Locate the cell with the specified text and output its (x, y) center coordinate. 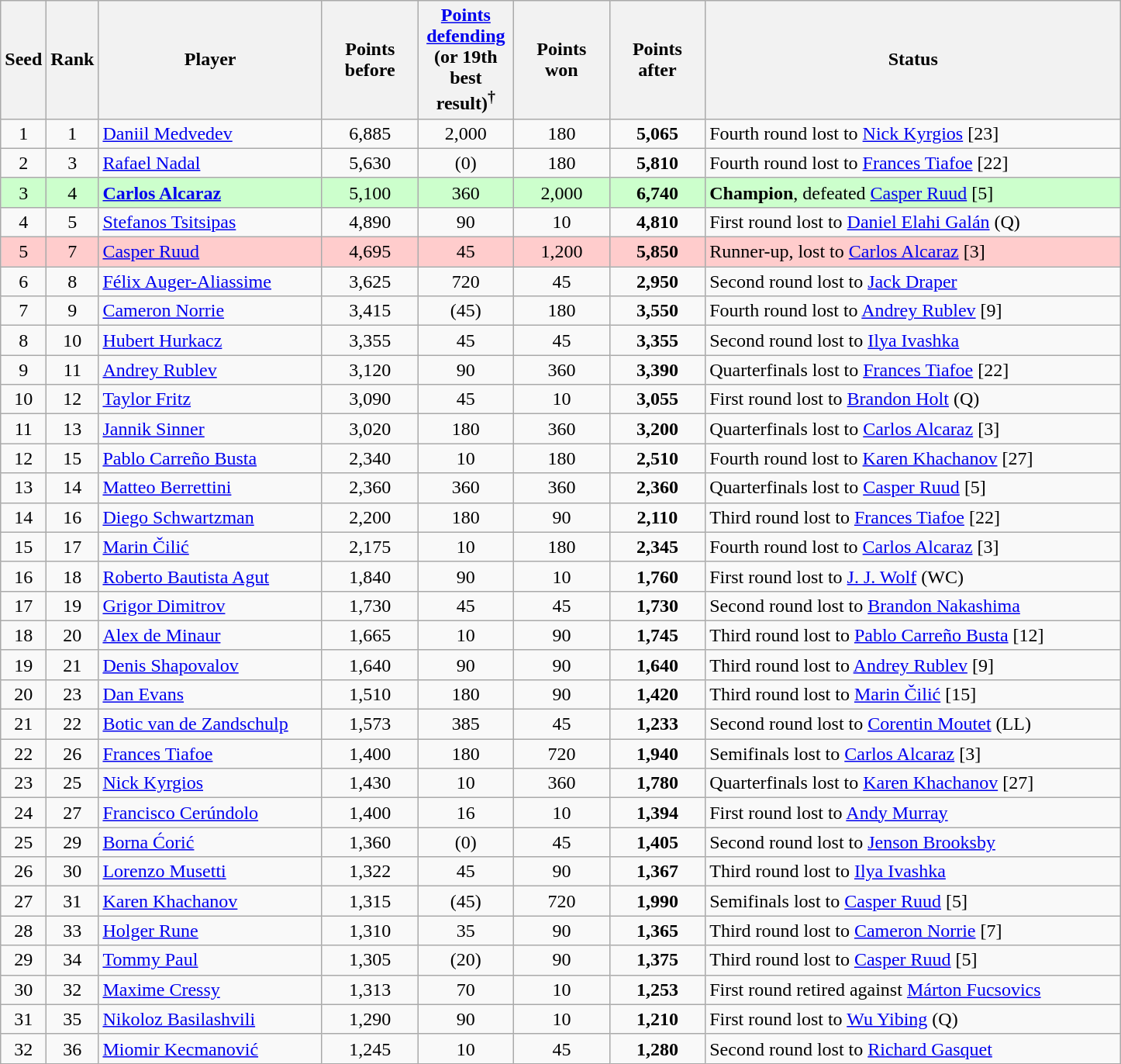
1,365 (657, 931)
2,200 (370, 517)
Carlos Alcaraz (211, 192)
(20) (466, 960)
Rank (73, 60)
Marin Čilić (211, 547)
Frances Tiafoe (211, 754)
6,740 (657, 192)
Third round lost to Marin Čilić [15] (913, 694)
Seed (23, 60)
1,665 (370, 635)
Tommy Paul (211, 960)
1,315 (370, 901)
3,625 (370, 282)
Nick Kyrgios (211, 783)
3,200 (657, 429)
1,420 (657, 694)
Points defending (or 19th best result)† (466, 60)
1,990 (657, 901)
Second round lost to Jack Draper (913, 282)
2,175 (370, 547)
28 (23, 931)
First round lost to J. J. Wolf (WC) (913, 576)
2,110 (657, 517)
1,245 (370, 1048)
2,950 (657, 282)
1,760 (657, 576)
Second round lost to Corentin Moutet (LL) (913, 724)
1,840 (370, 576)
Dan Evans (211, 694)
Points before (370, 60)
Hubert Hurkacz (211, 340)
5,630 (370, 163)
Quarterfinals lost to Carlos Alcaraz [3] (913, 429)
Pablo Carreño Busta (211, 458)
1,290 (370, 1019)
Quarterfinals lost to Karen Khachanov [27] (913, 783)
Second round lost to Richard Gasquet (913, 1048)
1,430 (370, 783)
First round lost to Daniel Elahi Galán (Q) (913, 222)
Nikoloz Basilashvili (211, 1019)
6 (23, 282)
1,375 (657, 960)
Borna Ćorić (211, 842)
3,020 (370, 429)
Grigor Dimitrov (211, 606)
Stefanos Tsitsipas (211, 222)
Daniil Medvedev (211, 133)
3,550 (657, 311)
Runner-up, lost to Carlos Alcaraz [3] (913, 252)
3,090 (370, 399)
2,340 (370, 458)
Status (913, 60)
Semifinals lost to Casper Ruud [5] (913, 901)
5,850 (657, 252)
Second round lost to Brandon Nakashima (913, 606)
Cameron Norrie (211, 311)
Karen Khachanov (211, 901)
Roberto Bautista Agut (211, 576)
Diego Schwartzman (211, 517)
First round retired against Márton Fucsovics (913, 990)
Holger Rune (211, 931)
Points after (657, 60)
Third round lost to Frances Tiafoe [22] (913, 517)
Casper Ruud (211, 252)
Alex de Minaur (211, 635)
2,510 (657, 458)
Maxime Cressy (211, 990)
First round lost to Andy Murray (913, 813)
Third round lost to Cameron Norrie [7] (913, 931)
1,310 (370, 931)
Botic van de Zandschulp (211, 724)
Fourth round lost to Carlos Alcaraz [3] (913, 547)
6,885 (370, 133)
5,065 (657, 133)
First round lost to Wu Yibing (Q) (913, 1019)
1,573 (370, 724)
Lorenzo Musetti (211, 872)
1,210 (657, 1019)
24 (23, 813)
1,253 (657, 990)
1,510 (370, 694)
1,394 (657, 813)
1,940 (657, 754)
Miomir Kecmanović (211, 1048)
1,313 (370, 990)
Taylor Fritz (211, 399)
Fourth round lost to Andrey Rublev [9] (913, 311)
Second round lost to Jenson Brooksby (913, 842)
Semifinals lost to Carlos Alcaraz [3] (913, 754)
First round lost to Brandon Holt (Q) (913, 399)
Matteo Berrettini (211, 488)
2 (23, 163)
3,415 (370, 311)
Third round lost to Ilya Ivashka (913, 872)
1,233 (657, 724)
70 (466, 990)
1,305 (370, 960)
1,280 (657, 1048)
Jannik Sinner (211, 429)
Rafael Nadal (211, 163)
Champion, defeated Casper Ruud [5] (913, 192)
Denis Shapovalov (211, 665)
Francisco Cerúndolo (211, 813)
4,890 (370, 222)
Third round lost to Pablo Carreño Busta [12] (913, 635)
Fourth round lost to Nick Kyrgios [23] (913, 133)
5,100 (370, 192)
36 (73, 1048)
Quarterfinals lost to Casper Ruud [5] (913, 488)
1,200 (562, 252)
385 (466, 724)
Player (211, 60)
5,810 (657, 163)
Quarterfinals lost to Frances Tiafoe [22] (913, 370)
1,780 (657, 783)
3,390 (657, 370)
Points won (562, 60)
1,322 (370, 872)
1,360 (370, 842)
3,055 (657, 399)
33 (73, 931)
4,695 (370, 252)
3,120 (370, 370)
Third round lost to Casper Ruud [5] (913, 960)
34 (73, 960)
1,405 (657, 842)
Fourth round lost to Frances Tiafoe [22] (913, 163)
1,745 (657, 635)
Fourth round lost to Karen Khachanov [27] (913, 458)
Third round lost to Andrey Rublev [9] (913, 665)
Félix Auger-Aliassime (211, 282)
4,810 (657, 222)
Andrey Rublev (211, 370)
Second round lost to Ilya Ivashka (913, 340)
2,345 (657, 547)
1,367 (657, 872)
